Locate the cell with the specified text and output its (x, y) center coordinate. 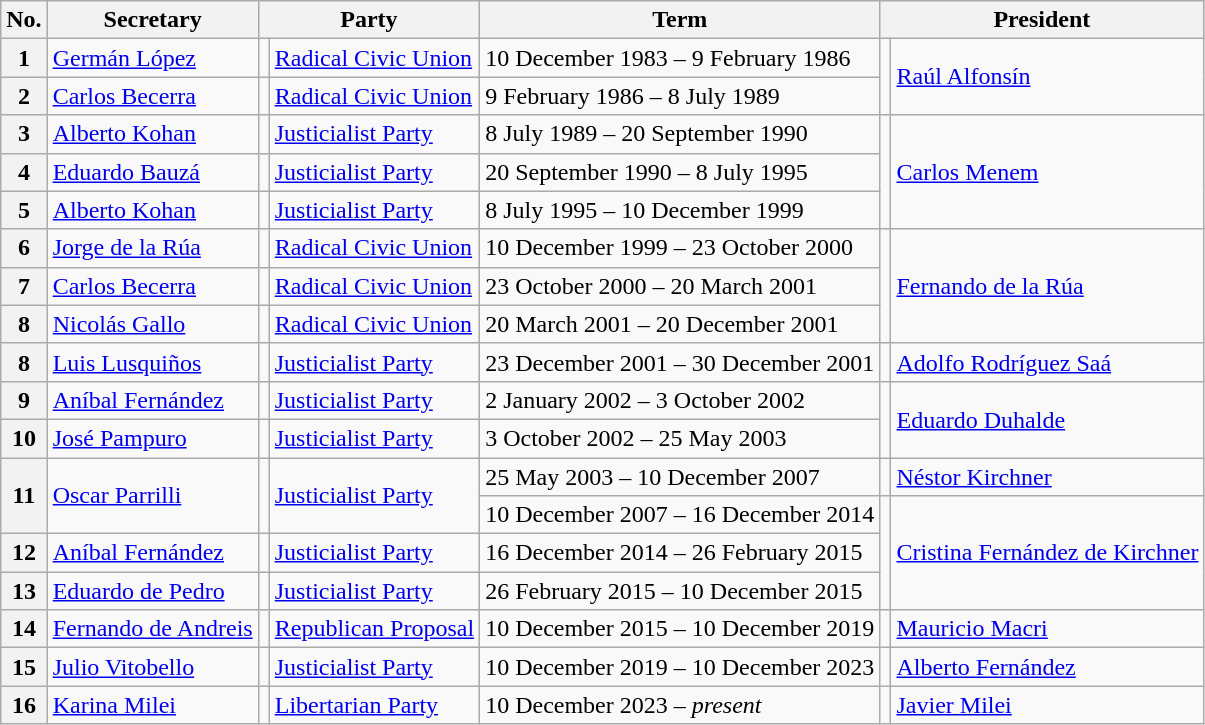
2 (24, 96)
2 January 2002 – 3 October 2002 (680, 400)
14 (24, 629)
José Pampuro (152, 438)
10 December 1983 – 9 February 1986 (680, 58)
9 February 1986 – 8 July 1989 (680, 96)
Luis Lusquiños (152, 362)
Nicolás Gallo (152, 324)
23 October 2000 – 20 March 2001 (680, 286)
Alberto Fernández (1048, 667)
Carlos Menem (1048, 172)
Eduardo Duhalde (1048, 419)
President (1042, 20)
16 (24, 705)
Eduardo Bauzá (152, 172)
Oscar Parrilli (152, 496)
11 (24, 496)
Adolfo Rodríguez Saá (1048, 362)
Mauricio Macri (1048, 629)
No. (24, 20)
5 (24, 210)
10 (24, 438)
8 July 1995 – 10 December 1999 (680, 210)
7 (24, 286)
25 May 2003 – 10 December 2007 (680, 477)
20 September 1990 – 8 July 1995 (680, 172)
Cristina Fernández de Kirchner (1048, 553)
3 October 2002 – 25 May 2003 (680, 438)
8 July 1989 – 20 September 1990 (680, 134)
Néstor Kirchner (1048, 477)
Libertarian Party (374, 705)
10 December 2019 – 10 December 2023 (680, 667)
13 (24, 591)
Fernando de la Rúa (1048, 286)
Germán López (152, 58)
Karina Milei (152, 705)
Julio Vitobello (152, 667)
10 December 2015 – 10 December 2019 (680, 629)
Jorge de la Rúa (152, 248)
Raúl Alfonsín (1048, 77)
3 (24, 134)
Javier Milei (1048, 705)
20 March 2001 – 20 December 2001 (680, 324)
10 December 2023 – present (680, 705)
Party (368, 20)
6 (24, 248)
Eduardo de Pedro (152, 591)
10 December 2007 – 16 December 2014 (680, 515)
9 (24, 400)
10 December 1999 – 23 October 2000 (680, 248)
12 (24, 553)
15 (24, 667)
Republican Proposal (374, 629)
4 (24, 172)
Term (680, 20)
16 December 2014 – 26 February 2015 (680, 553)
Fernando de Andreis (152, 629)
23 December 2001 – 30 December 2001 (680, 362)
1 (24, 58)
Secretary (152, 20)
26 February 2015 – 10 December 2015 (680, 591)
